Detect which cell encompasses the target text, then output its (x, y) center coordinate. 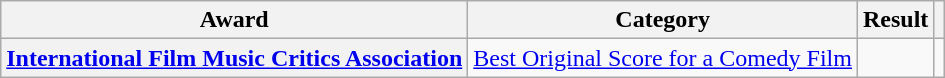
Result (895, 20)
Award (234, 20)
Category (663, 20)
International Film Music Critics Association (234, 58)
Best Original Score for a Comedy Film (663, 58)
